Output the [X, Y] coordinate of the center of the cell containing the given text.  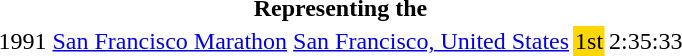
1st [590, 41]
San Francisco Marathon [170, 41]
San Francisco, United States [432, 41]
